Detect which cell encompasses the target text, then output its [x, y] center coordinate. 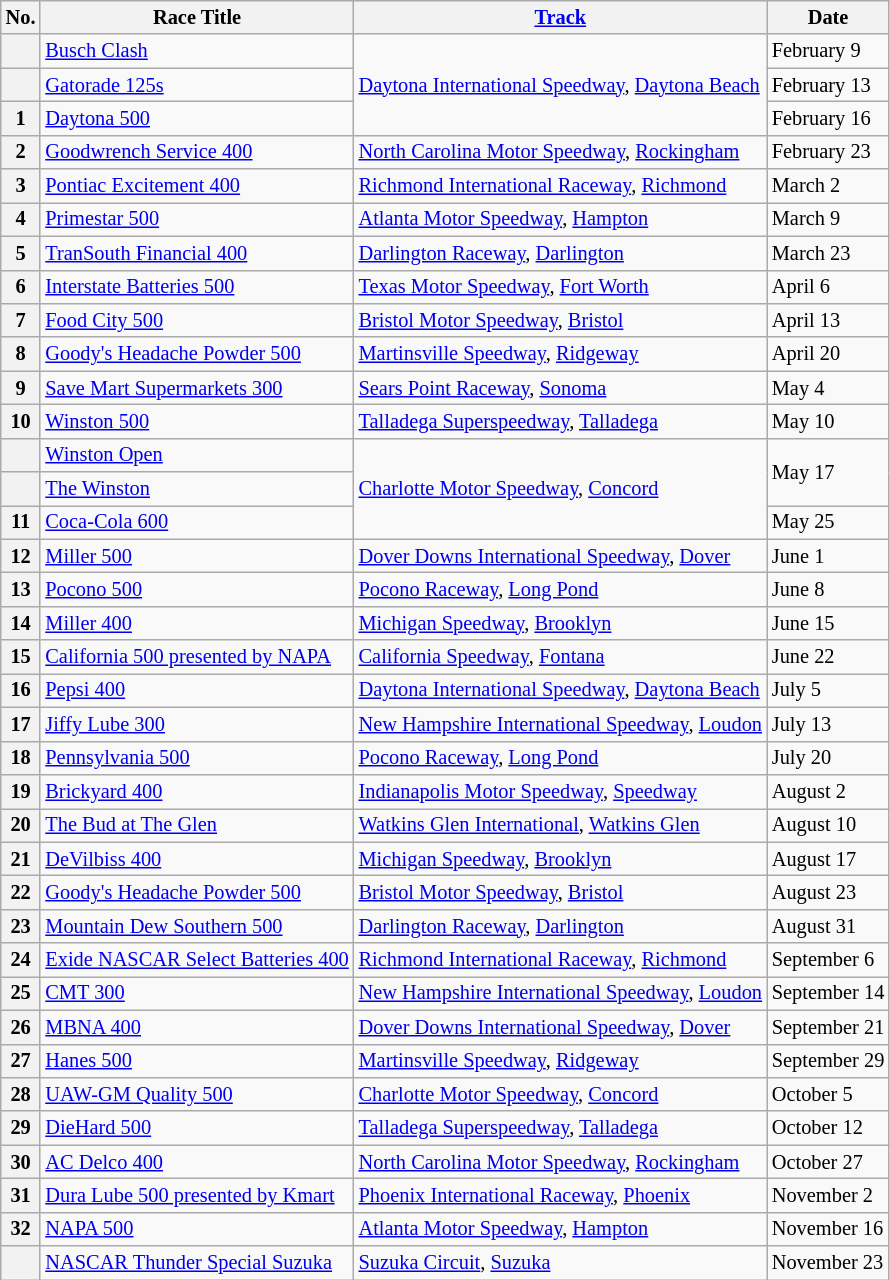
29 [21, 1128]
October 5 [828, 1094]
August 2 [828, 791]
The Winston [196, 489]
27 [21, 1061]
March 23 [828, 253]
Dura Lube 500 presented by Kmart [196, 1195]
November 2 [828, 1195]
April 20 [828, 354]
Jiffy Lube 300 [196, 724]
October 27 [828, 1162]
Busch Clash [196, 51]
Interstate Batteries 500 [196, 287]
May 10 [828, 421]
7 [21, 320]
DeVilbiss 400 [196, 859]
June 15 [828, 623]
Daytona 500 [196, 118]
21 [21, 859]
Primestar 500 [196, 219]
September 6 [828, 960]
August 31 [828, 926]
TranSouth Financial 400 [196, 253]
Phoenix International Raceway, Phoenix [560, 1195]
No. [21, 17]
August 17 [828, 859]
Date [828, 17]
AC Delco 400 [196, 1162]
April 6 [828, 287]
DieHard 500 [196, 1128]
11 [21, 522]
Food City 500 [196, 320]
Pocono 500 [196, 589]
Winston 500 [196, 421]
2 [21, 152]
March 9 [828, 219]
July 20 [828, 758]
June 1 [828, 556]
Mountain Dew Southern 500 [196, 926]
18 [21, 758]
14 [21, 623]
Winston Open [196, 455]
April 13 [828, 320]
Texas Motor Speedway, Fort Worth [560, 287]
September 14 [828, 993]
1 [21, 118]
July 13 [828, 724]
February 23 [828, 152]
9 [21, 388]
October 12 [828, 1128]
June 8 [828, 589]
The Bud at The Glen [196, 825]
Miller 500 [196, 556]
Hanes 500 [196, 1061]
UAW-GM Quality 500 [196, 1094]
August 10 [828, 825]
Watkins Glen International, Watkins Glen [560, 825]
August 23 [828, 892]
24 [21, 960]
Goodwrench Service 400 [196, 152]
February 9 [828, 51]
15 [21, 657]
NASCAR Thunder Special Suzuka [196, 1263]
13 [21, 589]
3 [21, 186]
22 [21, 892]
Race Title [196, 17]
Pontiac Excitement 400 [196, 186]
19 [21, 791]
CMT 300 [196, 993]
4 [21, 219]
5 [21, 253]
28 [21, 1094]
25 [21, 993]
Sears Point Raceway, Sonoma [560, 388]
California 500 presented by NAPA [196, 657]
November 16 [828, 1229]
16 [21, 690]
NAPA 500 [196, 1229]
26 [21, 1027]
Coca-Cola 600 [196, 522]
May 4 [828, 388]
Exide NASCAR Select Batteries 400 [196, 960]
May 17 [828, 472]
California Speedway, Fontana [560, 657]
Miller 400 [196, 623]
10 [21, 421]
Gatorade 125s [196, 85]
6 [21, 287]
20 [21, 825]
Brickyard 400 [196, 791]
February 13 [828, 85]
32 [21, 1229]
September 29 [828, 1061]
July 5 [828, 690]
May 25 [828, 522]
MBNA 400 [196, 1027]
30 [21, 1162]
Pennsylvania 500 [196, 758]
12 [21, 556]
Suzuka Circuit, Suzuka [560, 1263]
31 [21, 1195]
March 2 [828, 186]
September 21 [828, 1027]
Track [560, 17]
23 [21, 926]
November 23 [828, 1263]
Pepsi 400 [196, 690]
Indianapolis Motor Speedway, Speedway [560, 791]
17 [21, 724]
June 22 [828, 657]
Save Mart Supermarkets 300 [196, 388]
February 16 [828, 118]
8 [21, 354]
